Find where the given text appears and provide that cell's center as (x, y) coordinate. 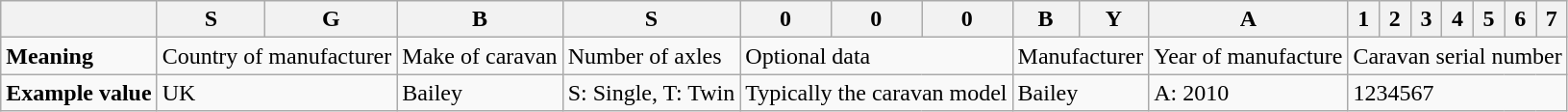
Typically the caravan model (877, 93)
7 (1552, 19)
6 (1521, 19)
Country of manufacturer (277, 56)
4 (1457, 19)
Caravan serial number (1457, 56)
Number of axles (652, 56)
Manufacturer (1081, 56)
Year of manufacture (1248, 56)
3 (1427, 19)
A: 2010 (1248, 93)
Meaning (79, 56)
Y (1113, 19)
Make of caravan (480, 56)
A (1248, 19)
Example value (79, 93)
S: Single, T: Twin (652, 93)
G (331, 19)
2 (1396, 19)
Optional data (877, 56)
UK (277, 93)
5 (1488, 19)
1 (1363, 19)
1234567 (1457, 93)
